Find where the given text appears and provide that cell's center as (x, y) coordinate. 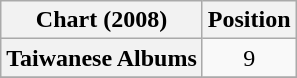
Position (249, 20)
9 (249, 58)
Taiwanese Albums (102, 58)
Chart (2008) (102, 20)
